Find where the given text appears and provide that cell's center as (X, Y) coordinate. 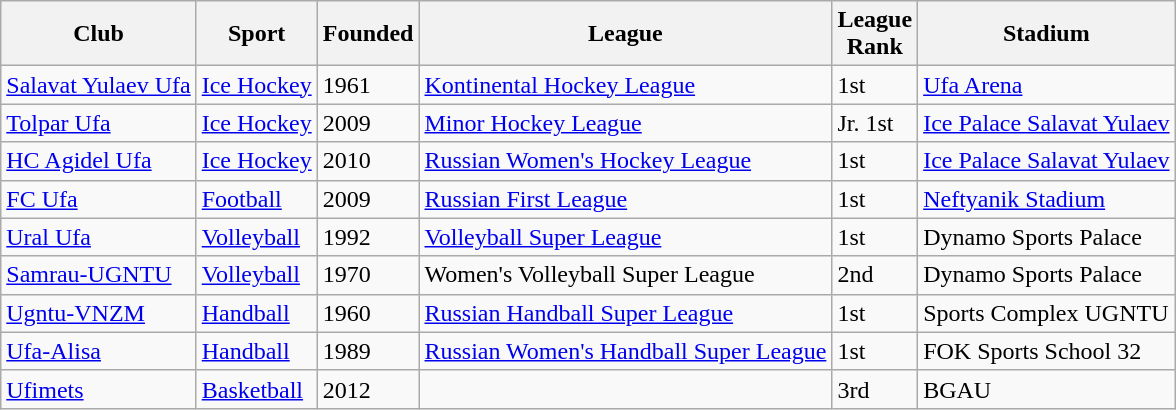
Russian Women's Handball Super League (626, 351)
Russian Women's Hockey League (626, 161)
Basketball (256, 389)
League (626, 34)
Ural Ufa (98, 237)
1961 (368, 85)
Ufimets (98, 389)
Women's Volleyball Super League (626, 275)
Minor Hockey League (626, 123)
Ufa-Alisa (98, 351)
Founded (368, 34)
2nd (875, 275)
Neftyanik Stadium (1046, 199)
FOK Sports School 32 (1046, 351)
Tolpar Ufa (98, 123)
1960 (368, 313)
Kontinental Hockey League (626, 85)
Salavat Yulaev Ufa (98, 85)
Stadium (1046, 34)
2012 (368, 389)
1992 (368, 237)
Russian First League (626, 199)
BGAU (1046, 389)
Ufa Arena (1046, 85)
HC Agidel Ufa (98, 161)
Russian Handball Super League (626, 313)
Football (256, 199)
Volleyball Super League (626, 237)
Club (98, 34)
LeagueRank (875, 34)
Jr. 1st (875, 123)
Ugntu-VNZM (98, 313)
3rd (875, 389)
Sports Complex UGNTU (1046, 313)
FC Ufa (98, 199)
1989 (368, 351)
Sport (256, 34)
2010 (368, 161)
Samrau-UGNTU (98, 275)
1970 (368, 275)
